Return the (x, y) coordinate for the center point of the cell that contains the specified text.  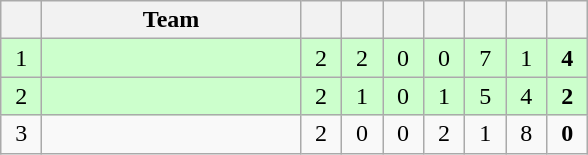
7 (486, 58)
8 (526, 134)
3 (22, 134)
5 (486, 96)
Team (172, 20)
